Pinpoint the cell where the given text exists, returning its (X, Y) midpoint coordinate. 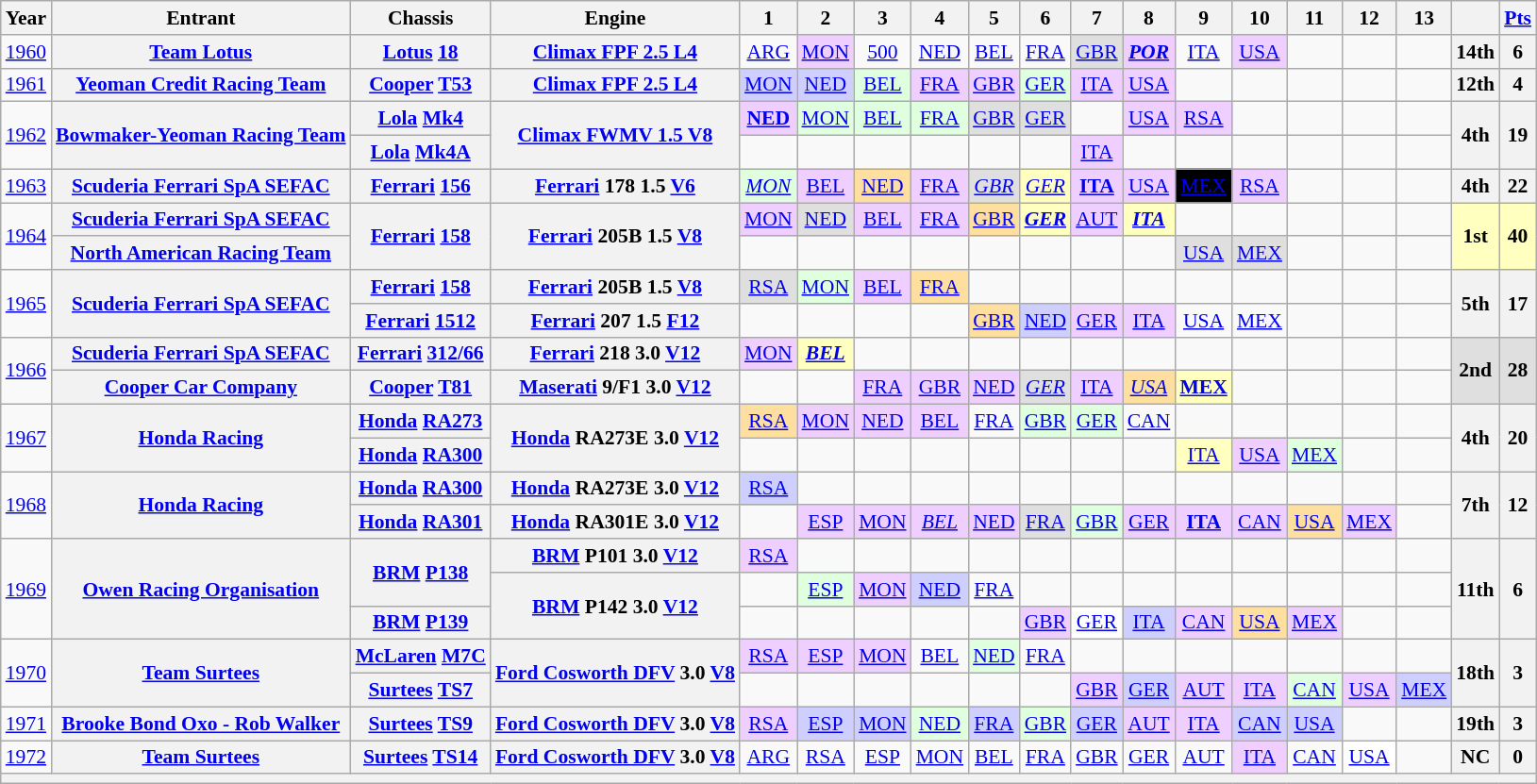
7th (1476, 506)
22 (1517, 186)
Cooper Car Company (201, 388)
20 (1517, 438)
Ferrari 218 3.0 V12 (615, 354)
1st (1476, 236)
Ferrari 178 1.5 V6 (615, 186)
1965 (26, 304)
Honda RA273 (421, 422)
Year (26, 18)
18th (1476, 674)
Engine (615, 18)
5 (994, 18)
Lola Mk4A (421, 153)
17 (1517, 304)
McLaren M7C (421, 657)
5th (1476, 304)
Lola Mk4 (421, 119)
Climax FWMV 1.5 V8 (615, 136)
Honda RA301 (421, 523)
11th (1476, 589)
Entrant (201, 18)
Ferrari 207 1.5 F12 (615, 321)
Ferrari 156 (421, 186)
1963 (26, 186)
1971 (26, 724)
BRM P139 (421, 623)
500 (883, 52)
North American Racing Team (201, 254)
Cooper T53 (421, 85)
Surtees TS7 (421, 691)
8 (1149, 18)
14th (1476, 52)
Chassis (421, 18)
Lotus 18 (421, 52)
13 (1424, 18)
BRM P101 3.0 V12 (615, 556)
1966 (26, 370)
1968 (26, 506)
40 (1517, 236)
Cooper T81 (421, 388)
Maserati 9/F1 3.0 V12 (615, 388)
Team Lotus (201, 52)
BRM P138 (421, 572)
2nd (1476, 370)
Yeoman Credit Racing Team (201, 85)
Pts (1517, 18)
19th (1476, 724)
12th (1476, 85)
1972 (26, 758)
NC (1476, 758)
1 (768, 18)
Owen Racing Organisation (201, 589)
Surtees TS14 (421, 758)
BRM P142 3.0 V12 (615, 606)
19 (1517, 136)
9 (1203, 18)
Brooke Bond Oxo - Rob Walker (201, 724)
7 (1096, 18)
1961 (26, 85)
POR (1149, 52)
11 (1314, 18)
Ferrari 1512 (421, 321)
Surtees TS9 (421, 724)
0 (1517, 758)
1969 (26, 589)
Ferrari 312/66 (421, 354)
2 (827, 18)
1970 (26, 674)
Bowmaker-Yeoman Racing Team (201, 136)
1962 (26, 136)
28 (1517, 370)
1967 (26, 438)
1964 (26, 236)
Honda RA301E 3.0 V12 (615, 523)
1960 (26, 52)
10 (1260, 18)
